Capture the cell that displays the provided text and extract its (x, y) central coordinate. 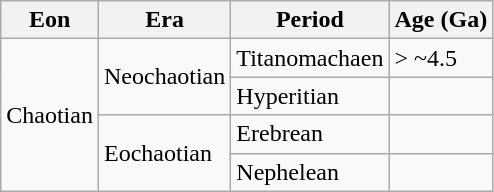
Erebrean (310, 134)
Hyperitian (310, 96)
Age (Ga) (441, 20)
Nephelean (310, 172)
Era (164, 20)
Neochaotian (164, 77)
Eochaotian (164, 153)
> ~4.5 (441, 58)
Chaotian (50, 115)
Period (310, 20)
Eon (50, 20)
Titanomachaen (310, 58)
